Identify which cell holds the provided text, then report its (x, y) central coordinate. 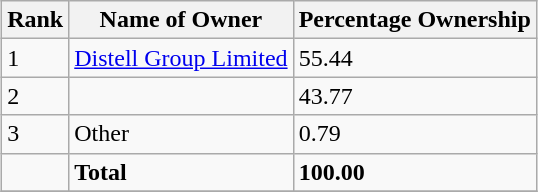
Total (181, 172)
55.44 (414, 58)
Rank (36, 20)
2 (36, 96)
Percentage Ownership (414, 20)
0.79 (414, 134)
Other (181, 134)
100.00 (414, 172)
Name of Owner (181, 20)
1 (36, 58)
3 (36, 134)
43.77 (414, 96)
Distell Group Limited (181, 58)
